Provide the (X, Y) coordinate of the cell's center where the given text is located.  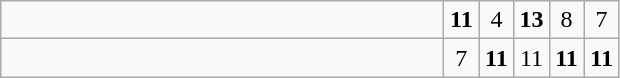
8 (566, 20)
4 (496, 20)
13 (532, 20)
